Provide the (x, y) coordinate of the cell's center where the given text is located.  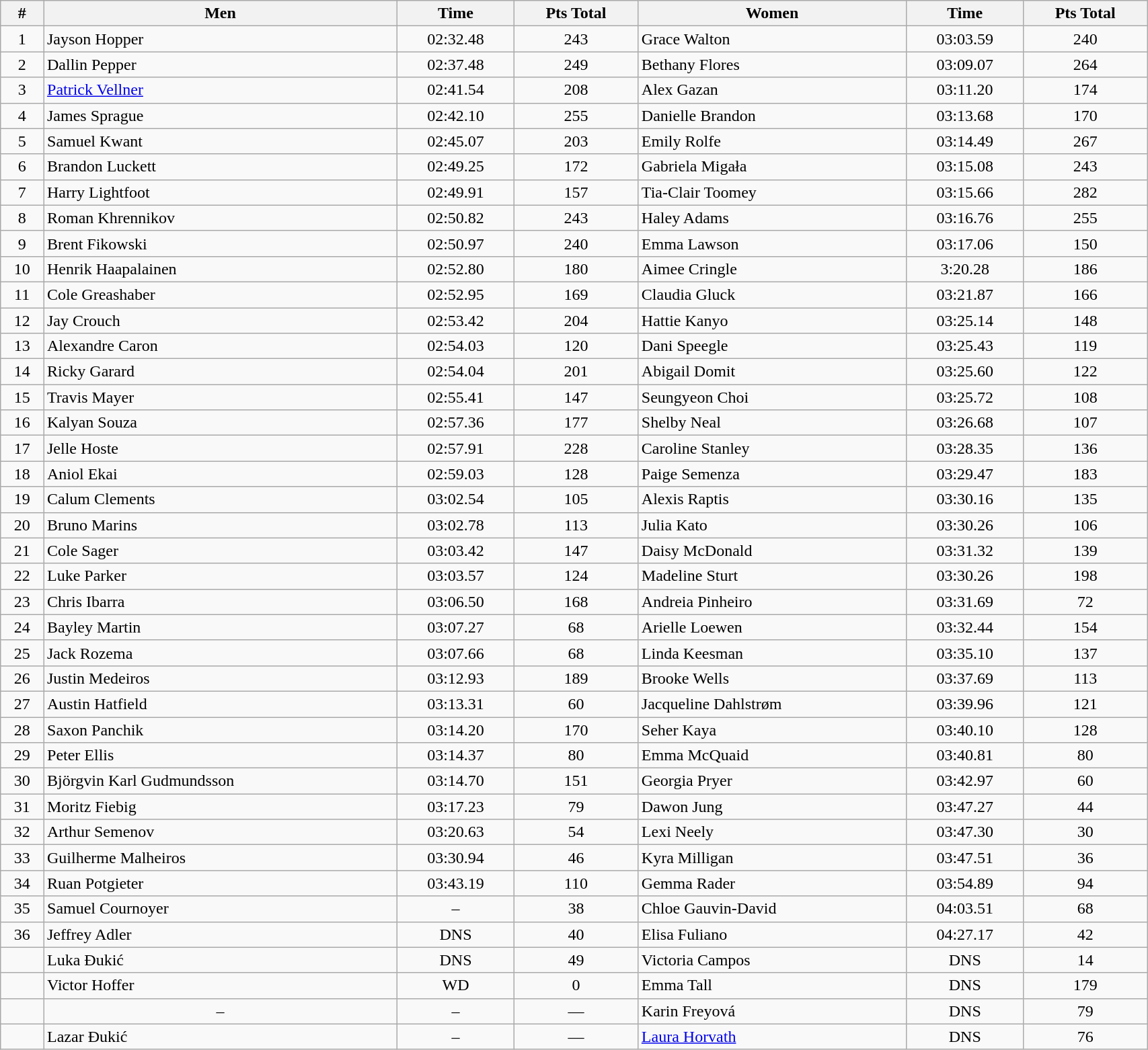
Henrik Haapalainen (220, 269)
Roman Khrennikov (220, 218)
03:40.10 (965, 729)
03:40.81 (965, 756)
02:45.07 (455, 141)
Karin Freyová (772, 1011)
13 (22, 346)
186 (1085, 269)
Travis Mayer (220, 397)
Madeline Sturt (772, 576)
23 (22, 602)
Lexi Neely (772, 832)
03:03.59 (965, 39)
02:57.91 (455, 448)
03:03.57 (455, 576)
03:21.87 (965, 294)
22 (22, 576)
154 (1085, 627)
03:09.07 (965, 65)
12 (22, 321)
208 (576, 90)
106 (1085, 525)
03:47.27 (965, 807)
Grace Walton (772, 39)
2 (22, 65)
02:49.91 (455, 192)
02:57.36 (455, 423)
180 (576, 269)
122 (1085, 372)
Gemma Rader (772, 883)
3:20.28 (965, 269)
03:06.50 (455, 602)
02:50.82 (455, 218)
31 (22, 807)
Cole Sager (220, 551)
120 (576, 346)
Lazar Đukić (220, 1037)
Bethany Flores (772, 65)
Seungyeon Choi (772, 397)
03:30.94 (455, 858)
16 (22, 423)
Arielle Loewen (772, 627)
20 (22, 525)
03:25.43 (965, 346)
42 (1085, 934)
03:03.42 (455, 551)
21 (22, 551)
157 (576, 192)
02:54.04 (455, 372)
03:31.32 (965, 551)
29 (22, 756)
Dawon Jung (772, 807)
7 (22, 192)
03:17.23 (455, 807)
Emma Lawson (772, 243)
Samuel Cournoyer (220, 909)
02:32.48 (455, 39)
Björgvin Karl Gudmundsson (220, 781)
110 (576, 883)
Claudia Gluck (772, 294)
8 (22, 218)
Jay Crouch (220, 321)
40 (576, 934)
Victor Hoffer (220, 985)
03:25.14 (965, 321)
# (22, 13)
03:54.89 (965, 883)
Seher Kaya (772, 729)
Chloe Gauvin-David (772, 909)
03:02.78 (455, 525)
Calum Clements (220, 499)
Emma McQuaid (772, 756)
Andreia Pinheiro (772, 602)
168 (576, 602)
Gabriela Migała (772, 167)
166 (1085, 294)
James Sprague (220, 116)
204 (576, 321)
03:15.08 (965, 167)
Aimee Cringle (772, 269)
Moritz Fiebig (220, 807)
19 (22, 499)
139 (1085, 551)
Brooke Wells (772, 678)
03:11.20 (965, 90)
Ruan Potgieter (220, 883)
267 (1085, 141)
02:52.80 (455, 269)
03:47.30 (965, 832)
32 (22, 832)
03:12.93 (455, 678)
03:25.60 (965, 372)
Patrick Vellner (220, 90)
6 (22, 167)
169 (576, 294)
Saxon Panchik (220, 729)
03:43.19 (455, 883)
02:55.41 (455, 397)
179 (1085, 985)
03:02.54 (455, 499)
27 (22, 704)
04:27.17 (965, 934)
Jacqueline Dahlstrøm (772, 704)
Linda Keesman (772, 653)
25 (22, 653)
02:37.48 (455, 65)
9 (22, 243)
Ricky Garard (220, 372)
15 (22, 397)
Guilherme Malheiros (220, 858)
264 (1085, 65)
03:25.72 (965, 397)
Daisy McDonald (772, 551)
Danielle Brandon (772, 116)
03:15.66 (965, 192)
150 (1085, 243)
Kalyan Souza (220, 423)
03:42.97 (965, 781)
03:16.76 (965, 218)
135 (1085, 499)
Emily Rolfe (772, 141)
02:52.95 (455, 294)
03:47.51 (965, 858)
03:13.68 (965, 116)
Caroline Stanley (772, 448)
201 (576, 372)
03:14.37 (455, 756)
282 (1085, 192)
03:20.63 (455, 832)
228 (576, 448)
Julia Kato (772, 525)
4 (22, 116)
Bruno Marins (220, 525)
Shelby Neal (772, 423)
Women (772, 13)
Laura Horvath (772, 1037)
Haley Adams (772, 218)
Aniol Ekai (220, 474)
02:42.10 (455, 116)
Dallin Pepper (220, 65)
189 (576, 678)
10 (22, 269)
Brent Fikowski (220, 243)
18 (22, 474)
Hattie Kanyo (772, 321)
35 (22, 909)
02:54.03 (455, 346)
03:29.47 (965, 474)
5 (22, 141)
03:28.35 (965, 448)
24 (22, 627)
03:14.49 (965, 141)
105 (576, 499)
38 (576, 909)
Brandon Luckett (220, 167)
203 (576, 141)
03:32.44 (965, 627)
119 (1085, 346)
Arthur Semenov (220, 832)
177 (576, 423)
03:39.96 (965, 704)
Victoria Campos (772, 960)
Alexandre Caron (220, 346)
Jelle Hoste (220, 448)
Bayley Martin (220, 627)
46 (576, 858)
04:03.51 (965, 909)
WD (455, 985)
Harry Lightfoot (220, 192)
03:14.20 (455, 729)
148 (1085, 321)
44 (1085, 807)
108 (1085, 397)
Samuel Kwant (220, 141)
Abigail Domit (772, 372)
Dani Speegle (772, 346)
Austin Hatfield (220, 704)
02:50.97 (455, 243)
03:26.68 (965, 423)
121 (1085, 704)
03:07.27 (455, 627)
107 (1085, 423)
137 (1085, 653)
183 (1085, 474)
124 (576, 576)
Chris Ibarra (220, 602)
26 (22, 678)
11 (22, 294)
03:07.66 (455, 653)
Emma Tall (772, 985)
Peter Ellis (220, 756)
Cole Greashaber (220, 294)
72 (1085, 602)
03:14.70 (455, 781)
151 (576, 781)
0 (576, 985)
136 (1085, 448)
Luke Parker (220, 576)
Georgia Pryer (772, 781)
03:37.69 (965, 678)
02:59.03 (455, 474)
Alexis Raptis (772, 499)
17 (22, 448)
Alex Gazan (772, 90)
172 (576, 167)
03:35.10 (965, 653)
Paige Semenza (772, 474)
03:31.69 (965, 602)
94 (1085, 883)
Luka Đukić (220, 960)
76 (1085, 1037)
28 (22, 729)
Jeffrey Adler (220, 934)
03:17.06 (965, 243)
Tia-Clair Toomey (772, 192)
03:30.16 (965, 499)
Jayson Hopper (220, 39)
02:53.42 (455, 321)
249 (576, 65)
198 (1085, 576)
Jack Rozema (220, 653)
54 (576, 832)
3 (22, 90)
34 (22, 883)
174 (1085, 90)
Elisa Fuliano (772, 934)
02:41.54 (455, 90)
03:13.31 (455, 704)
33 (22, 858)
49 (576, 960)
Justin Medeiros (220, 678)
Kyra Milligan (772, 858)
02:49.25 (455, 167)
1 (22, 39)
Men (220, 13)
